For the text-containing cell, return its midpoint in (x, y) coordinate format. 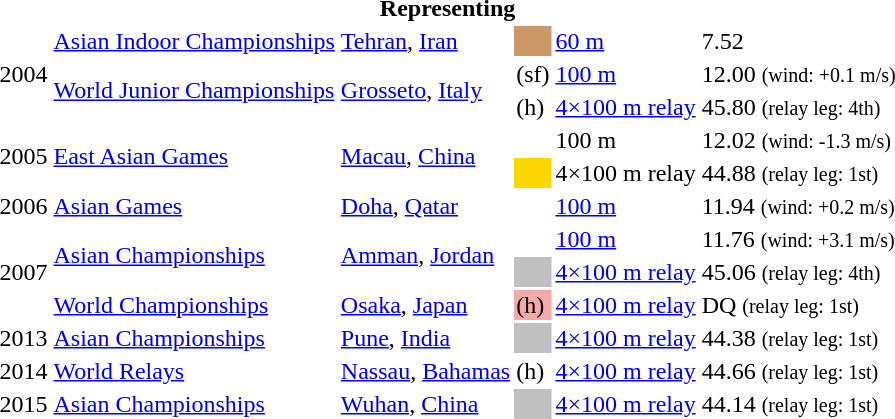
(sf) (533, 74)
Osaka, Japan (425, 305)
Macau, China (425, 156)
Nassau, Bahamas (425, 371)
Doha, Qatar (425, 206)
World Junior Championships (194, 90)
Pune, India (425, 338)
Asian Indoor Championships (194, 41)
World Relays (194, 371)
60 m (626, 41)
Asian Games (194, 206)
East Asian Games (194, 156)
Grosseto, Italy (425, 90)
Tehran, Iran (425, 41)
World Championships (194, 305)
Amman, Jordan (425, 256)
Wuhan, China (425, 404)
